Determine the [X, Y] coordinate at the center of the cell enclosing the given text.  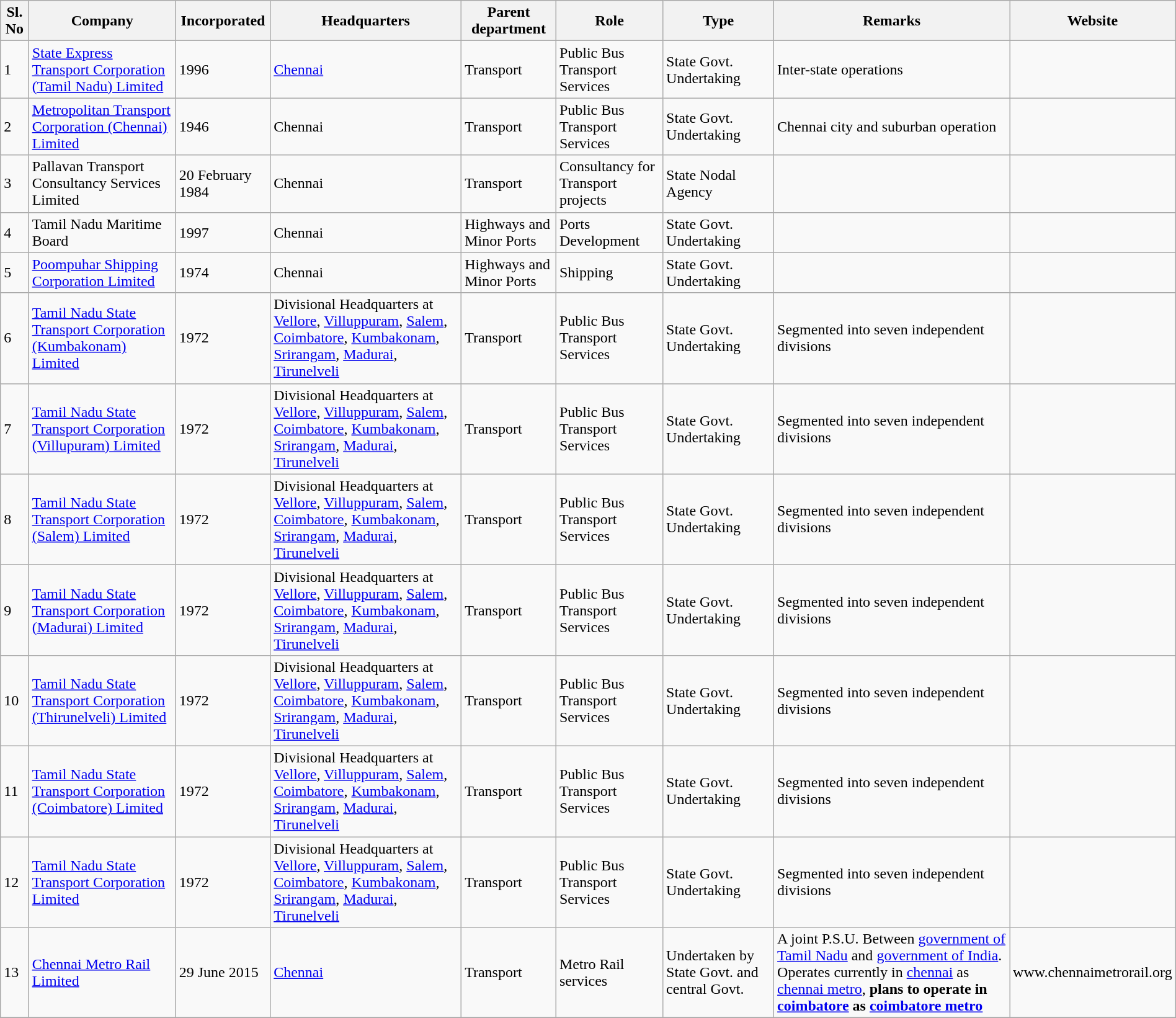
5 [15, 273]
Tamil Nadu State Transport Corporation (Villupuram) Limited [102, 429]
Consultancy for Transport projects [609, 184]
3 [15, 184]
Chennai Metro Rail Limited [102, 973]
7 [15, 429]
Headquarters [366, 21]
9 [15, 610]
1974 [223, 273]
State Express Transport Corporation (Tamil Nadu) Limited [102, 69]
Website [1093, 21]
State Nodal Agency [718, 184]
Metro Rail services [609, 973]
4 [15, 232]
Parent department [509, 21]
Chennai city and suburban operation [892, 127]
2 [15, 127]
12 [15, 882]
8 [15, 519]
11 [15, 791]
Role [609, 21]
Tamil Nadu State Transport Corporation (Coimbatore) Limited [102, 791]
Sl. No [15, 21]
13 [15, 973]
1997 [223, 232]
1996 [223, 69]
www.chennaimetrorail.org [1093, 973]
Poompuhar Shipping Corporation Limited [102, 273]
Shipping [609, 273]
Inter-state operations [892, 69]
1946 [223, 127]
Metropolitan Transport Corporation (Chennai) Limited [102, 127]
6 [15, 338]
Pallavan Transport Consultancy Services Limited [102, 184]
Tamil Nadu Maritime Board [102, 232]
Incorporated [223, 21]
Type [718, 21]
Company [102, 21]
20 February 1984 [223, 184]
Ports Development [609, 232]
10 [15, 700]
Undertaken by State Govt. and central Govt. [718, 973]
Tamil Nadu State Transport Corporation (Thirunelveli) Limited [102, 700]
Remarks [892, 21]
Tamil Nadu State Transport Corporation (Salem) Limited [102, 519]
29 June 2015 [223, 973]
Tamil Nadu State Transport Corporation Limited [102, 882]
Tamil Nadu State Transport Corporation (Madurai) Limited [102, 610]
Tamil Nadu State Transport Corporation (Kumbakonam) Limited [102, 338]
1 [15, 69]
